Return the [x, y] coordinate for the center point of the cell that contains the specified text.  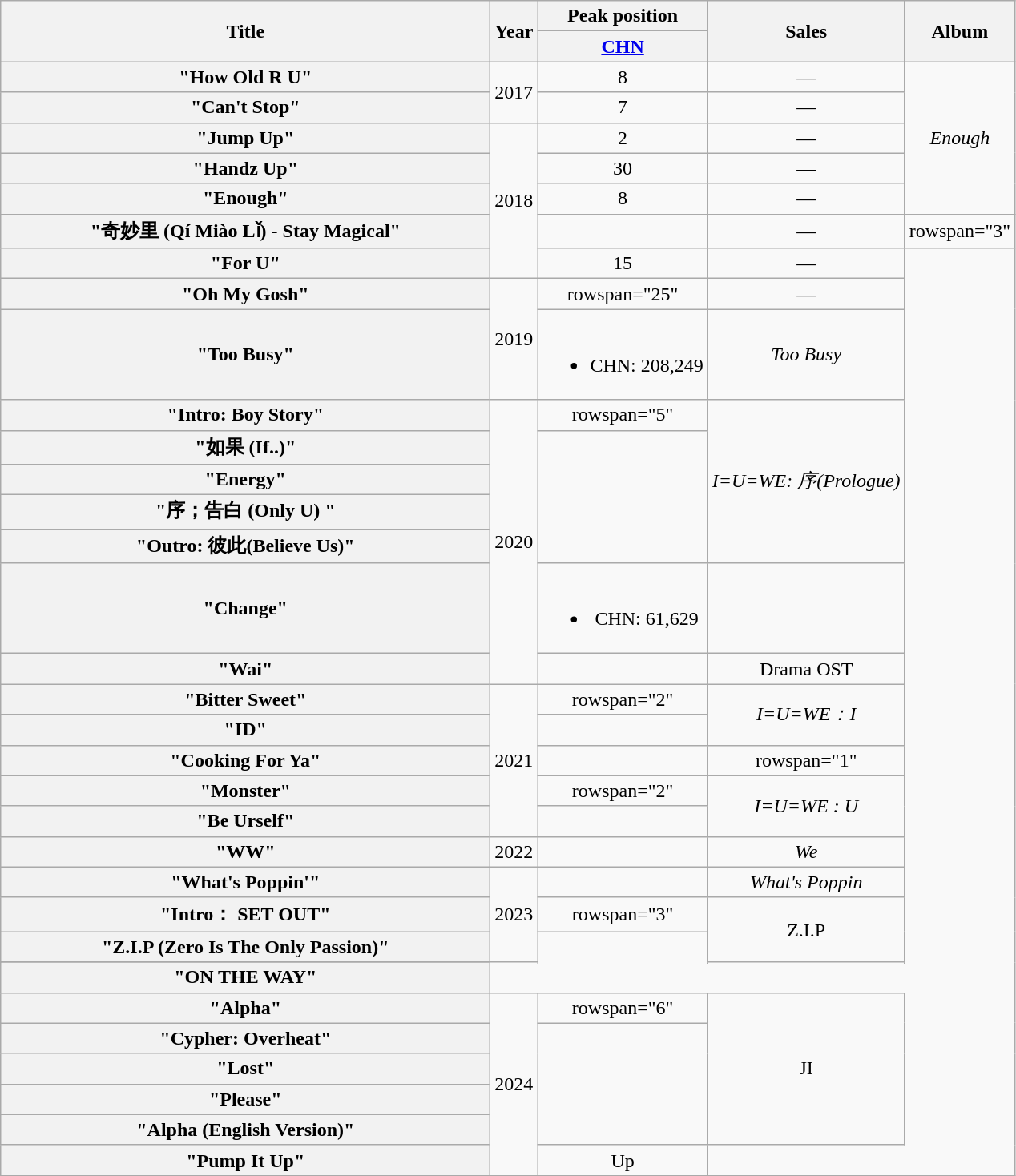
"Can't Stop" [245, 107]
7 [623, 107]
"What's Poppin'" [245, 882]
"WW" [245, 852]
"Oh My Gosh" [245, 294]
CHN: 61,629 [623, 609]
rowspan="6" [623, 1008]
30 [623, 168]
JI [806, 1069]
"Enough" [245, 199]
"Alpha (English Version)" [245, 1130]
Z.I.P [806, 929]
"如果 (If..)" [245, 447]
Title [245, 31]
"Cooking For Ya" [245, 760]
2022 [514, 852]
"Bitter Sweet" [245, 699]
"ID" [245, 730]
"Cypher: Overheat" [245, 1038]
Too Busy [806, 354]
"序；告白 (Only U) " [245, 513]
"Intro： SET OUT" [245, 915]
"Change" [245, 609]
Drama OST [806, 669]
I=U=WE：I [806, 715]
2023 [514, 915]
I=U=WE : U [806, 806]
"Energy" [245, 480]
Sales [806, 31]
"Handz Up" [245, 168]
rowspan="25" [623, 294]
"Alpha" [245, 1008]
2019 [514, 340]
2021 [514, 760]
"Monster" [245, 791]
"Too Busy" [245, 354]
15 [623, 264]
"Jump Up" [245, 138]
CHN [623, 46]
2018 [514, 200]
"Outro: 彼此(Believe Us)" [245, 546]
2024 [514, 1084]
"Z.I.P (Zero Is The Only Passion)" [245, 947]
What's Poppin [806, 882]
"Be Urself" [245, 821]
CHN: 208,249 [623, 354]
Up [623, 1160]
rowspan="1" [806, 760]
"奇妙里 (Qí Miào Lǐ) - Stay Magical" [245, 231]
Peak position [623, 16]
"How Old R U" [245, 77]
Album [960, 31]
"For U" [245, 264]
"Please" [245, 1099]
Enough [960, 138]
2020 [514, 542]
"Wai" [245, 669]
"Intro: Boy Story" [245, 415]
rowspan="5" [623, 415]
2 [623, 138]
"Pump It Up" [245, 1160]
I=U=WE: 序(Prologue) [806, 481]
"ON THE WAY" [245, 977]
2017 [514, 92]
Year [514, 31]
"Lost" [245, 1069]
We [806, 852]
